Detect which cell encompasses the target text, then output its [x, y] center coordinate. 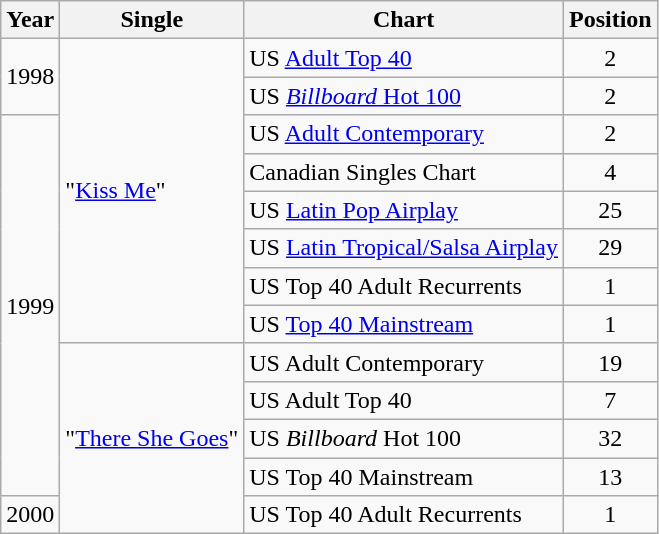
"There She Goes" [152, 438]
1998 [30, 77]
1999 [30, 306]
4 [610, 172]
Single [152, 20]
Position [610, 20]
29 [610, 248]
Year [30, 20]
2000 [30, 515]
25 [610, 210]
19 [610, 362]
"Kiss Me" [152, 191]
7 [610, 400]
13 [610, 477]
32 [610, 438]
Chart [404, 20]
Canadian Singles Chart [404, 172]
US Latin Tropical/Salsa Airplay [404, 248]
US Latin Pop Airplay [404, 210]
